For the text-containing cell, return its midpoint in (X, Y) coordinate format. 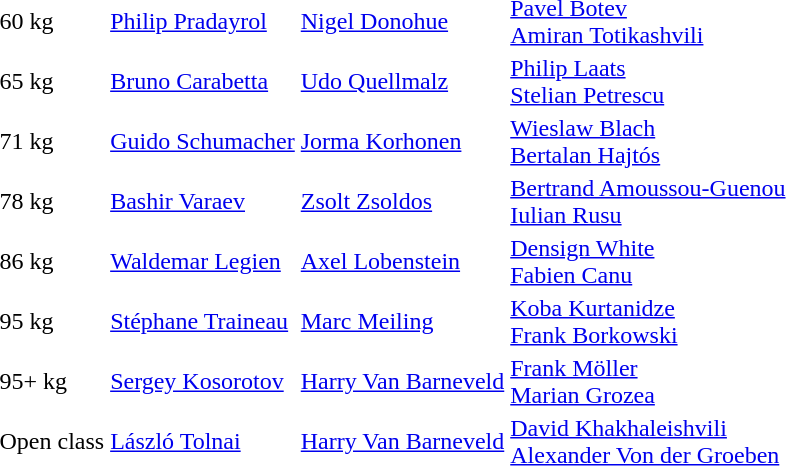
Jorma Korhonen (402, 142)
Sergey Kosorotov (203, 382)
Udo Quellmalz (402, 82)
Guido Schumacher (203, 142)
Axel Lobenstein (402, 262)
Stéphane Traineau (203, 322)
Bruno Carabetta (203, 82)
Bashir Varaev (203, 202)
Harry Van Barneveld (402, 382)
Zsolt Zsoldos (402, 202)
Waldemar Legien (203, 262)
Marc Meiling (402, 322)
